Return [x, y] of the center of cell containing provided text 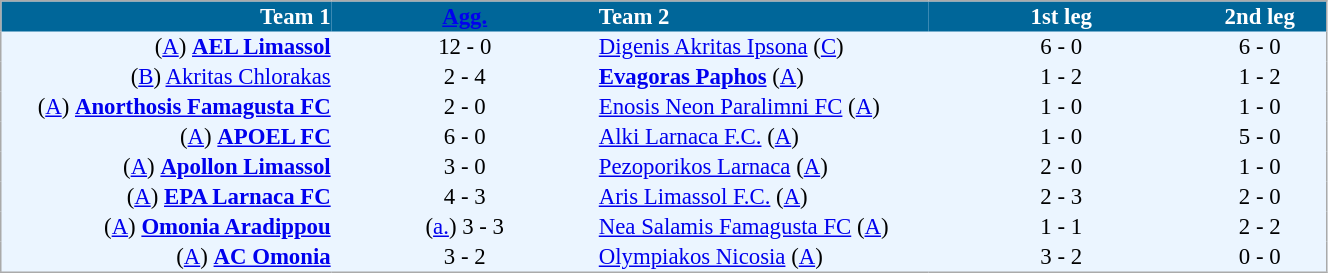
(A) AC Omonia [166, 257]
(A) Anorthosis Famagusta FC [166, 107]
12 - 0 [464, 47]
(A) APOEL FC [166, 137]
2 - 4 [464, 77]
(A) EPA Larnaca FC [166, 197]
1 - 1 [1062, 227]
1st leg [1062, 16]
2 - 3 [1062, 197]
Evagoras Paphos (A) [762, 77]
Team 1 [166, 16]
4 - 3 [464, 197]
(B) Akritas Chlorakas [166, 77]
Nea Salamis Famagusta FC (A) [762, 227]
0 - 0 [1260, 257]
Digenis Akritas Ipsona (C) [762, 47]
2nd leg [1260, 16]
Olympiakos Nicosia (A) [762, 257]
Team 2 [762, 16]
2 - 2 [1260, 227]
(A) Omonia Aradippou [166, 227]
Aris Limassol F.C. (A) [762, 197]
Agg. [464, 16]
3 - 0 [464, 167]
Alki Larnaca F.C. (A) [762, 137]
(a.) 3 - 3 [464, 227]
(A) AEL Limassol [166, 47]
Enosis Neon Paralimni FC (A) [762, 107]
Pezoporikos Larnaca (A) [762, 167]
5 - 0 [1260, 137]
(A) Apollon Limassol [166, 167]
